Search for the cell housing the specified text and yield its (x, y) center coordinate. 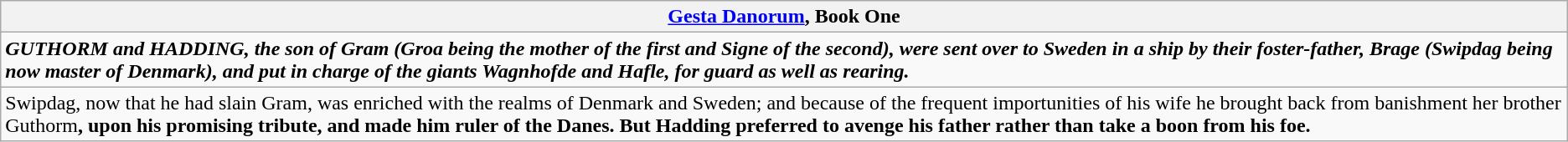
Gesta Danorum, Book One (784, 17)
